Scan for the cell matching the given text and deliver its (x, y) coordinate at center. 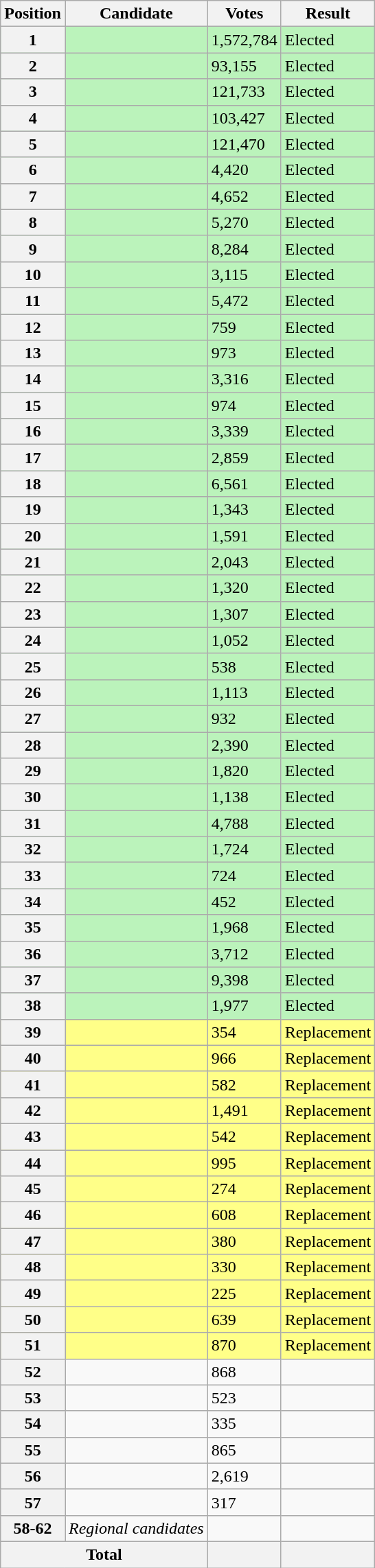
3 (33, 92)
865 (245, 1450)
1,977 (245, 1006)
13 (33, 353)
43 (33, 1136)
51 (33, 1346)
28 (33, 745)
103,427 (245, 118)
Total (104, 1554)
2,619 (245, 1476)
32 (33, 850)
24 (33, 640)
974 (245, 406)
15 (33, 406)
49 (33, 1294)
1,724 (245, 850)
3,712 (245, 954)
2,043 (245, 562)
47 (33, 1241)
36 (33, 954)
Candidate (136, 14)
20 (33, 536)
1,591 (245, 536)
317 (245, 1502)
46 (33, 1215)
31 (33, 823)
6,561 (245, 484)
4,652 (245, 196)
26 (33, 692)
35 (33, 928)
1,968 (245, 928)
121,733 (245, 92)
1,307 (245, 614)
995 (245, 1163)
33 (33, 876)
52 (33, 1372)
2,390 (245, 745)
93,155 (245, 66)
6 (33, 170)
23 (33, 614)
9 (33, 248)
38 (33, 1006)
5,472 (245, 301)
3,115 (245, 274)
53 (33, 1398)
4 (33, 118)
50 (33, 1320)
Regional candidates (136, 1528)
34 (33, 902)
1 (33, 40)
11 (33, 301)
608 (245, 1215)
44 (33, 1163)
3,316 (245, 379)
9,398 (245, 980)
973 (245, 353)
48 (33, 1267)
4,788 (245, 823)
7 (33, 196)
523 (245, 1398)
42 (33, 1110)
2 (33, 66)
41 (33, 1084)
868 (245, 1372)
538 (245, 666)
22 (33, 588)
4,420 (245, 170)
870 (245, 1346)
55 (33, 1450)
2,859 (245, 458)
582 (245, 1084)
45 (33, 1189)
39 (33, 1032)
1,343 (245, 510)
54 (33, 1424)
57 (33, 1502)
335 (245, 1424)
Result (328, 14)
29 (33, 771)
452 (245, 902)
5 (33, 144)
19 (33, 510)
1,491 (245, 1110)
Position (33, 14)
1,320 (245, 588)
18 (33, 484)
1,572,784 (245, 40)
639 (245, 1320)
30 (33, 797)
966 (245, 1058)
58-62 (33, 1528)
14 (33, 379)
17 (33, 458)
27 (33, 718)
56 (33, 1476)
542 (245, 1136)
Votes (245, 14)
21 (33, 562)
274 (245, 1189)
5,270 (245, 222)
121,470 (245, 144)
1,113 (245, 692)
10 (33, 274)
354 (245, 1032)
37 (33, 980)
1,820 (245, 771)
3,339 (245, 432)
25 (33, 666)
1,138 (245, 797)
724 (245, 876)
16 (33, 432)
380 (245, 1241)
8 (33, 222)
759 (245, 327)
40 (33, 1058)
225 (245, 1294)
8,284 (245, 248)
330 (245, 1267)
12 (33, 327)
932 (245, 718)
1,052 (245, 640)
